Capture the cell that displays the provided text and extract its (x, y) central coordinate. 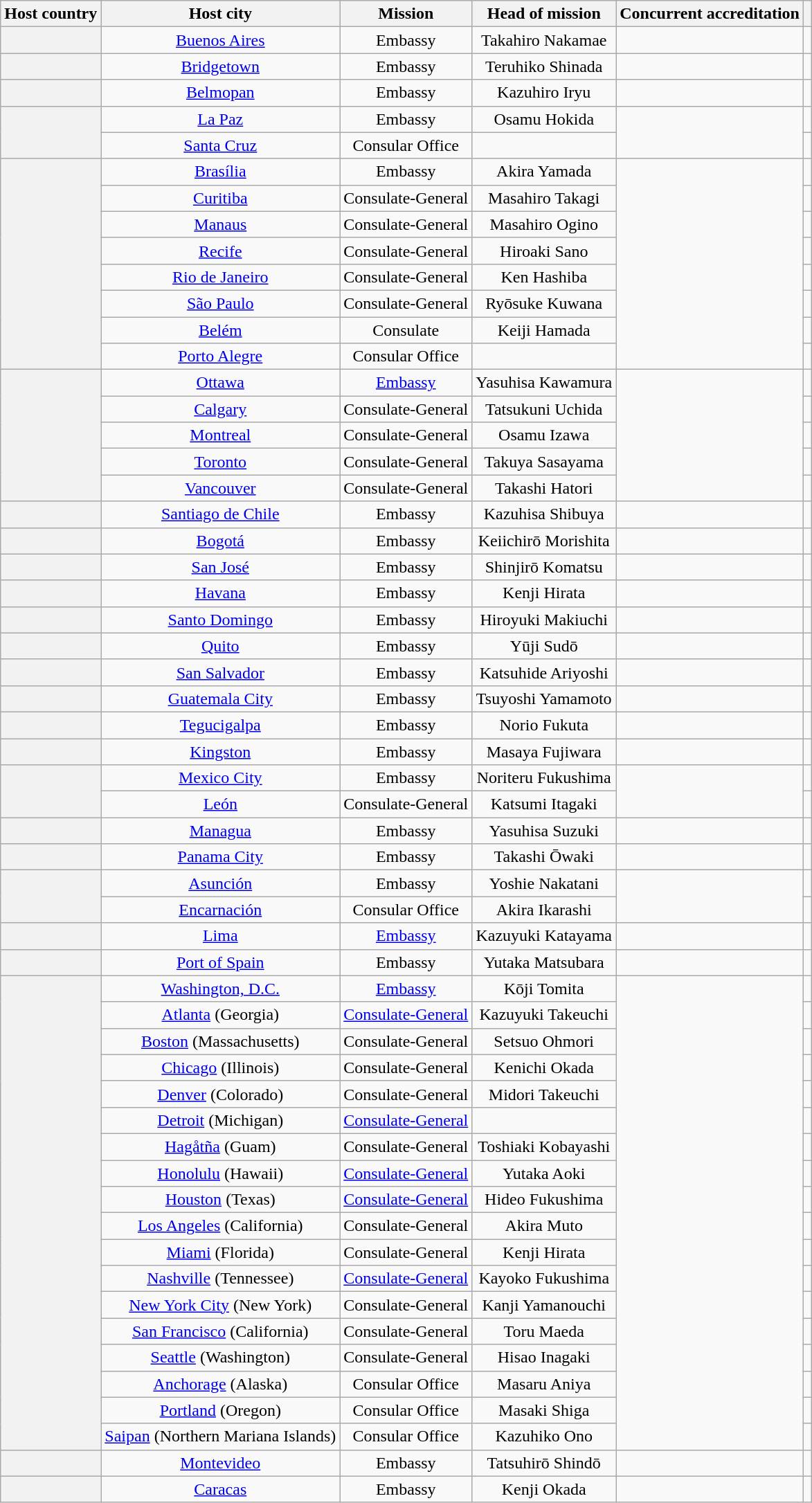
Toronto (220, 462)
Seattle (Washington) (220, 1358)
Santa Cruz (220, 145)
Shinjirō Komatsu (544, 567)
Chicago (Illinois) (220, 1068)
Teruhiko Shinada (544, 66)
Head of mission (544, 14)
Noriteru Fukushima (544, 778)
Host country (51, 14)
Tegucigalpa (220, 725)
Belém (220, 330)
Kōji Tomita (544, 989)
Ken Hashiba (544, 277)
Yasuhisa Suzuki (544, 831)
Yoshie Nakatani (544, 883)
Akira Yamada (544, 172)
Calgary (220, 409)
Kingston (220, 751)
Akira Muto (544, 1226)
Lima (220, 936)
Santiago de Chile (220, 514)
Quito (220, 646)
Nashville (Tennessee) (220, 1279)
São Paulo (220, 303)
Yutaka Matsubara (544, 962)
Mexico City (220, 778)
Takashi Ōwaki (544, 857)
Havana (220, 593)
Ryōsuke Kuwana (544, 303)
Anchorage (Alaska) (220, 1384)
Midori Takeuchi (544, 1094)
Hisao Inagaki (544, 1358)
Yūji Sudō (544, 646)
Atlanta (Georgia) (220, 1015)
Boston (Massachusetts) (220, 1041)
Akira Ikarashi (544, 910)
Bogotá (220, 541)
Bridgetown (220, 66)
Yutaka Aoki (544, 1173)
Takashi Hatori (544, 488)
Toshiaki Kobayashi (544, 1146)
Washington, D.C. (220, 989)
Vancouver (220, 488)
Los Angeles (California) (220, 1226)
Tsuyoshi Yamamoto (544, 699)
León (220, 804)
La Paz (220, 119)
Recife (220, 251)
Santo Domingo (220, 620)
Miami (Florida) (220, 1252)
Port of Spain (220, 962)
Norio Fukuta (544, 725)
Buenos Aires (220, 40)
Hideo Fukushima (544, 1200)
Takahiro Nakamae (544, 40)
Panama City (220, 857)
Masaya Fujiwara (544, 751)
Mission (406, 14)
Keiichirō Morishita (544, 541)
Portland (Oregon) (220, 1410)
Osamu Hokida (544, 119)
Masaki Shiga (544, 1410)
Montreal (220, 435)
Houston (Texas) (220, 1200)
Managua (220, 831)
Tatsuhirō Shindō (544, 1463)
Denver (Colorado) (220, 1094)
Kanji Yamanouchi (544, 1305)
Kazuhisa Shibuya (544, 514)
San Francisco (California) (220, 1331)
Kayoko Fukushima (544, 1279)
Host city (220, 14)
Kazuyuki Katayama (544, 936)
Detroit (Michigan) (220, 1120)
Porto Alegre (220, 357)
Katsumi Itagaki (544, 804)
Hiroaki Sano (544, 251)
Kazuyuki Takeuchi (544, 1015)
Manaus (220, 224)
Ottawa (220, 383)
Kenichi Okada (544, 1068)
Encarnación (220, 910)
Concurrent accreditation (710, 14)
Takuya Sasayama (544, 462)
San José (220, 567)
Consulate (406, 330)
Keiji Hamada (544, 330)
Kenji Okada (544, 1489)
Asunción (220, 883)
Masahiro Takagi (544, 198)
Tatsukuni Uchida (544, 409)
Rio de Janeiro (220, 277)
Montevideo (220, 1463)
Katsuhide Ariyoshi (544, 672)
New York City (New York) (220, 1305)
Belmopan (220, 93)
Yasuhisa Kawamura (544, 383)
San Salvador (220, 672)
Brasília (220, 172)
Toru Maeda (544, 1331)
Masaru Aniya (544, 1384)
Honolulu (Hawaii) (220, 1173)
Guatemala City (220, 699)
Hiroyuki Makiuchi (544, 620)
Caracas (220, 1489)
Curitiba (220, 198)
Masahiro Ogino (544, 224)
Kazuhiro Iryu (544, 93)
Setsuo Ohmori (544, 1041)
Osamu Izawa (544, 435)
Hagåtña (Guam) (220, 1146)
Saipan (Northern Mariana Islands) (220, 1437)
Kazuhiko Ono (544, 1437)
